Locate the cell with the specified text and output its (X, Y) center coordinate. 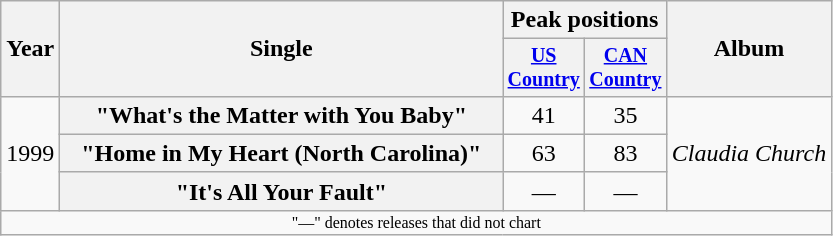
1999 (30, 153)
Claudia Church (749, 153)
"What's the Matter with You Baby" (282, 115)
Peak positions (584, 20)
63 (544, 153)
CAN Country (626, 68)
"Home in My Heart (North Carolina)" (282, 153)
"—" denotes releases that did not chart (416, 222)
US Country (544, 68)
Year (30, 49)
Album (749, 49)
Single (282, 49)
41 (544, 115)
35 (626, 115)
"It's All Your Fault" (282, 191)
83 (626, 153)
